Provide the [x, y] coordinate of the cell's center where the given text is located.  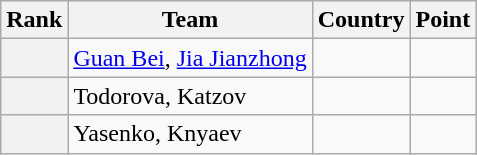
Yasenko, Knyaev [190, 134]
Point [443, 20]
Todorova, Katzov [190, 96]
Guan Bei, Jia Jianzhong [190, 58]
Team [190, 20]
Rank [34, 20]
Country [361, 20]
